Output the [x, y] coordinate of the center of the cell containing the given text.  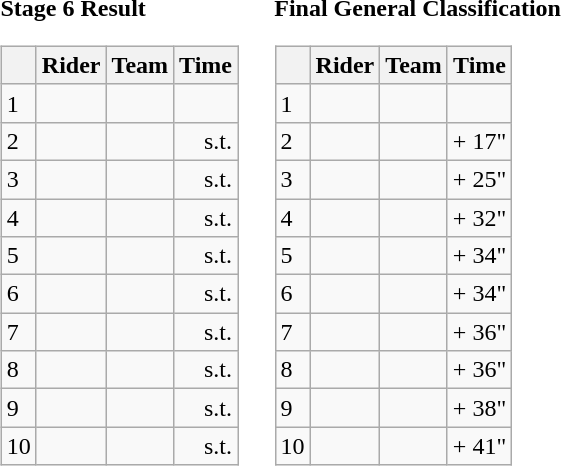
+ 32" [479, 217]
+ 41" [479, 446]
+ 38" [479, 408]
+ 17" [479, 141]
+ 25" [479, 179]
